Find where the given text appears and provide that cell's center as [X, Y] coordinate. 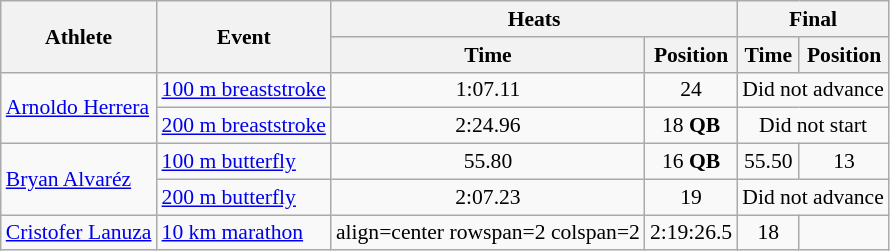
100 m butterfly [244, 162]
55.80 [488, 162]
16 QB [691, 162]
align=center rowspan=2 colspan=2 [488, 233]
Did not start [813, 126]
24 [691, 90]
Heats [534, 19]
Event [244, 36]
100 m breaststroke [244, 90]
Bryan Alvaréz [79, 180]
10 km marathon [244, 233]
2:24.96 [488, 126]
200 m breaststroke [244, 126]
18 [768, 233]
200 m butterfly [244, 197]
13 [844, 162]
18 QB [691, 126]
Cristofer Lanuza [79, 233]
Athlete [79, 36]
Arnoldo Herrera [79, 108]
1:07.11 [488, 90]
Final [813, 19]
2:19:26.5 [691, 233]
19 [691, 197]
55.50 [768, 162]
2:07.23 [488, 197]
